Provide the [X, Y] coordinate of the cell's center where the given text is located.  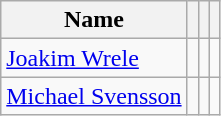
Michael Svensson [94, 96]
Joakim Wrele [94, 58]
Name [94, 20]
